For the text-containing cell, return its midpoint in (X, Y) coordinate format. 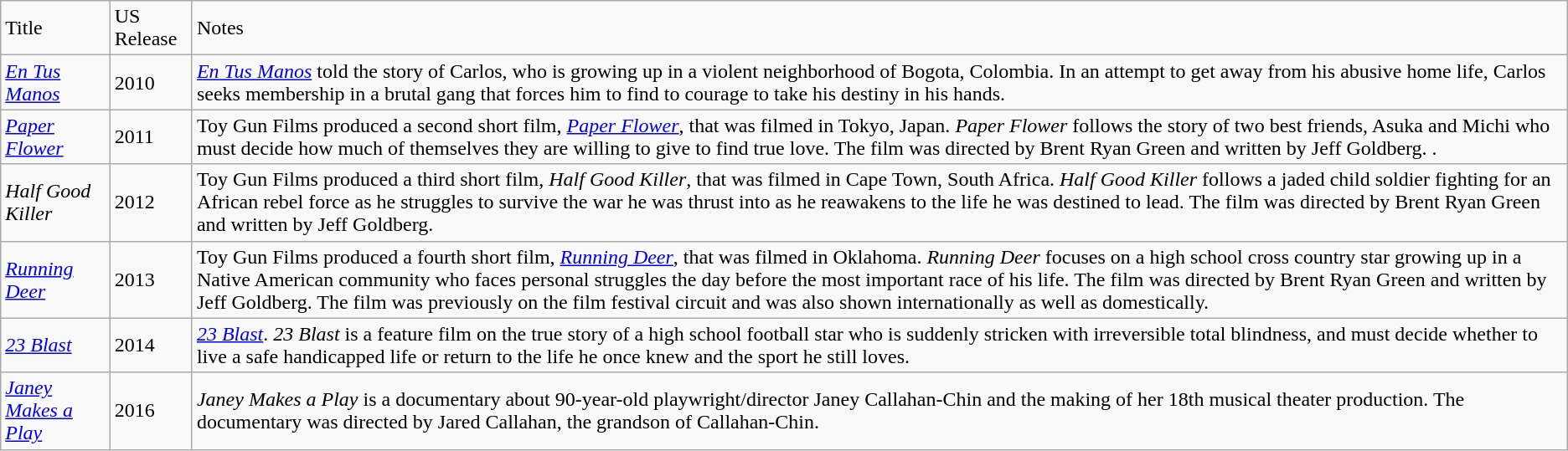
Half Good Killer (55, 202)
2013 (151, 279)
Paper Flower (55, 137)
2011 (151, 137)
Running Deer (55, 279)
Title (55, 28)
En Tus Manos (55, 82)
US Release (151, 28)
2016 (151, 411)
2010 (151, 82)
23 Blast (55, 345)
Janey Makes a Play (55, 411)
Notes (879, 28)
2014 (151, 345)
2012 (151, 202)
